Detect which cell encompasses the target text, then output its (X, Y) center coordinate. 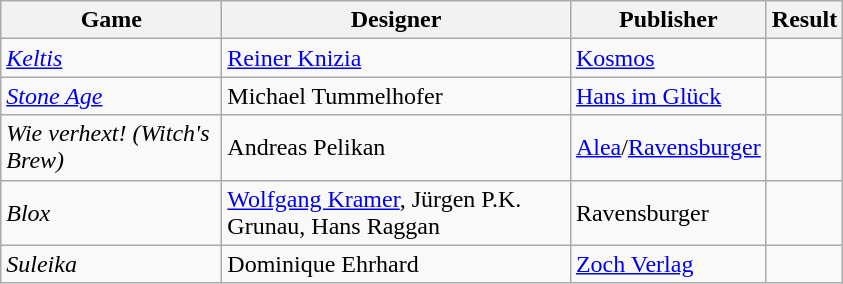
Suleika (112, 264)
Kosmos (668, 58)
Alea/Ravensburger (668, 148)
Dominique Ehrhard (396, 264)
Game (112, 20)
Stone Age (112, 96)
Wolfgang Kramer, Jürgen P.K. Grunau, Hans Raggan (396, 212)
Designer (396, 20)
Andreas Pelikan (396, 148)
Publisher (668, 20)
Ravensburger (668, 212)
Hans im Glück (668, 96)
Keltis (112, 58)
Reiner Knizia (396, 58)
Blox (112, 212)
Michael Tummelhofer (396, 96)
Zoch Verlag (668, 264)
Wie verhext! (Witch's Brew) (112, 148)
Result (804, 20)
